Output the (x, y) coordinate of the center of the cell containing the given text.  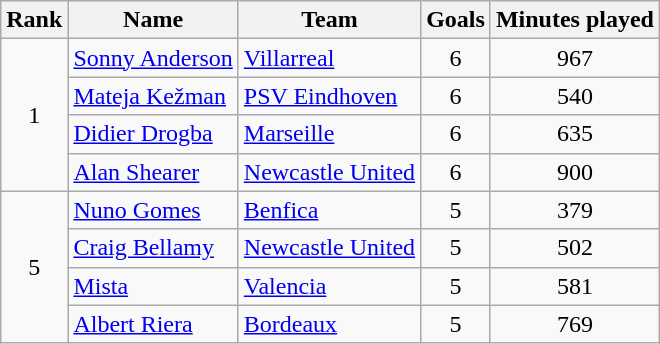
Minutes played (574, 20)
635 (574, 134)
Mateja Kežman (153, 96)
Benfica (329, 210)
900 (574, 172)
Villarreal (329, 58)
1 (34, 115)
Bordeaux (329, 324)
Nuno Gomes (153, 210)
Marseille (329, 134)
Didier Drogba (153, 134)
540 (574, 96)
PSV Eindhoven (329, 96)
Sonny Anderson (153, 58)
Team (329, 20)
Mista (153, 286)
502 (574, 248)
379 (574, 210)
Name (153, 20)
581 (574, 286)
Alan Shearer (153, 172)
769 (574, 324)
Rank (34, 20)
967 (574, 58)
Craig Bellamy (153, 248)
Valencia (329, 286)
Albert Riera (153, 324)
Goals (456, 20)
